Scan for the cell matching the given text and deliver its [x, y] coordinate at center. 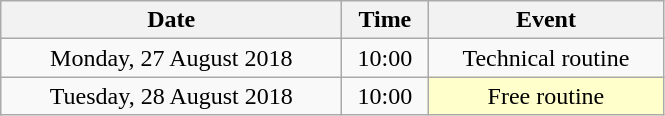
Technical routine [546, 58]
Monday, 27 August 2018 [172, 58]
Time [385, 20]
Free routine [546, 96]
Tuesday, 28 August 2018 [172, 96]
Event [546, 20]
Date [172, 20]
